Detect which cell encompasses the target text, then output its (X, Y) center coordinate. 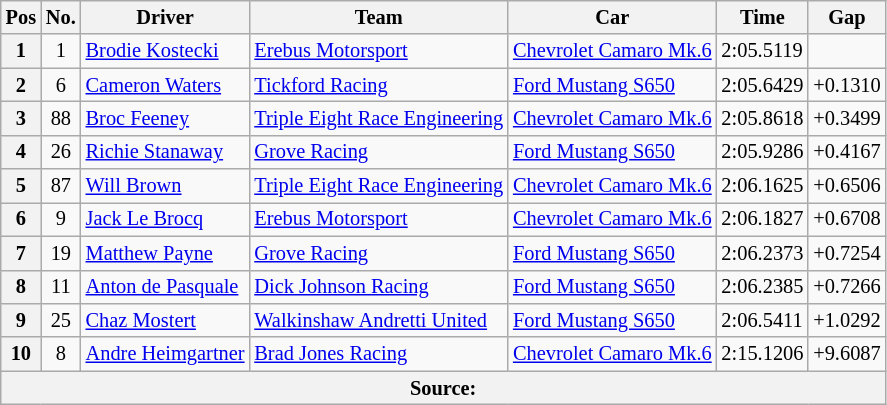
Time (763, 17)
No. (61, 17)
2:15.1206 (763, 354)
2 (21, 85)
Will Brown (166, 186)
Driver (166, 17)
88 (61, 118)
4 (21, 152)
+0.3499 (846, 118)
2:06.1827 (763, 219)
Gap (846, 17)
2:06.1625 (763, 186)
+0.7266 (846, 287)
2:06.2373 (763, 253)
2:05.6429 (763, 85)
Pos (21, 17)
10 (21, 354)
Walkinshaw Andretti United (378, 320)
87 (61, 186)
Anton de Pasquale (166, 287)
2:05.9286 (763, 152)
+0.1310 (846, 85)
Jack Le Brocq (166, 219)
26 (61, 152)
Brodie Kostecki (166, 51)
Richie Stanaway (166, 152)
+0.6506 (846, 186)
+0.7254 (846, 253)
Tickford Racing (378, 85)
2:06.5411 (763, 320)
+1.0292 (846, 320)
3 (21, 118)
Broc Feeney (166, 118)
2:06.2385 (763, 287)
+0.4167 (846, 152)
5 (21, 186)
Cameron Waters (166, 85)
Team (378, 17)
11 (61, 287)
Car (612, 17)
+0.6708 (846, 219)
19 (61, 253)
Matthew Payne (166, 253)
7 (21, 253)
Andre Heimgartner (166, 354)
+9.6087 (846, 354)
Dick Johnson Racing (378, 287)
2:05.8618 (763, 118)
Chaz Mostert (166, 320)
Source: (444, 388)
Brad Jones Racing (378, 354)
25 (61, 320)
2:05.5119 (763, 51)
